Detect which cell encompasses the target text, then output its (X, Y) center coordinate. 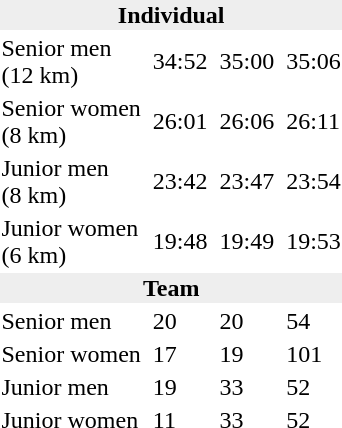
34:52 (180, 62)
Junior men(8 km) (71, 182)
Senior women(8 km) (71, 122)
Junior women(6 km) (71, 242)
26:06 (247, 122)
Senior men (71, 321)
23:42 (180, 182)
Senior women (71, 354)
Junior men (71, 387)
19:48 (180, 242)
Individual (171, 15)
19:49 (247, 242)
17 (180, 354)
35:00 (247, 62)
Senior men(12 km) (71, 62)
Team (171, 288)
26:01 (180, 122)
23:47 (247, 182)
33 (247, 387)
